Search for the cell housing the specified text and yield its (X, Y) center coordinate. 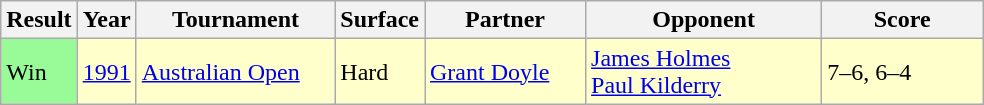
Result (39, 20)
Tournament (236, 20)
Score (902, 20)
Partner (504, 20)
Year (106, 20)
7–6, 6–4 (902, 72)
Opponent (704, 20)
James Holmes Paul Kilderry (704, 72)
Surface (380, 20)
Win (39, 72)
Grant Doyle (504, 72)
Hard (380, 72)
Australian Open (236, 72)
1991 (106, 72)
